Search for the cell housing the specified text and yield its [x, y] center coordinate. 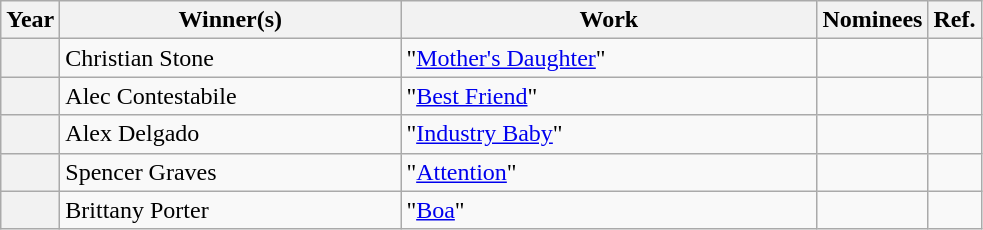
Ref. [954, 20]
Brittany Porter [230, 210]
Year [30, 20]
Alec Contestabile [230, 96]
"Industry Baby" [609, 134]
Work [609, 20]
"Boa" [609, 210]
"Mother's Daughter" [609, 58]
Spencer Graves [230, 172]
Christian Stone [230, 58]
Alex Delgado [230, 134]
Winner(s) [230, 20]
Nominees [872, 20]
"Best Friend" [609, 96]
"Attention" [609, 172]
